Determine the [X, Y] coordinate at the center of the cell enclosing the given text.  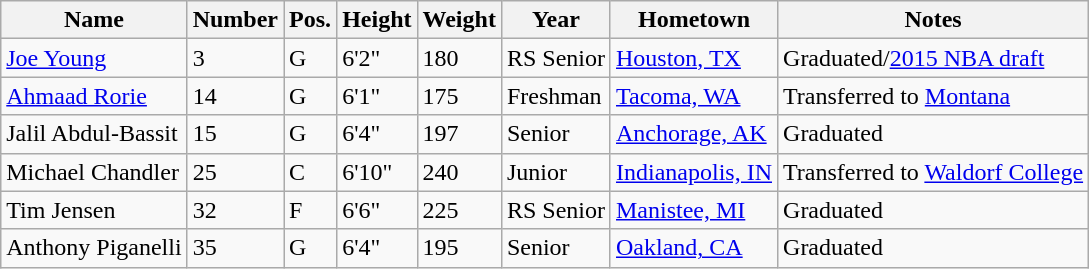
6'10" [377, 172]
240 [459, 172]
Jalil Abdul-Bassit [94, 134]
Tacoma, WA [694, 96]
15 [235, 134]
6'1" [377, 96]
C [310, 172]
Freshman [556, 96]
F [310, 210]
Anchorage, AK [694, 134]
195 [459, 248]
35 [235, 248]
Manistee, MI [694, 210]
180 [459, 58]
6'6" [377, 210]
Ahmaad Rorie [94, 96]
32 [235, 210]
197 [459, 134]
6'2" [377, 58]
225 [459, 210]
Transferred to Montana [934, 96]
Tim Jensen [94, 210]
Houston, TX [694, 58]
Number [235, 20]
Year [556, 20]
Pos. [310, 20]
Graduated/2015 NBA draft [934, 58]
3 [235, 58]
Name [94, 20]
175 [459, 96]
Indianapolis, IN [694, 172]
14 [235, 96]
Anthony Piganelli [94, 248]
Oakland, CA [694, 248]
Notes [934, 20]
25 [235, 172]
Michael Chandler [94, 172]
Weight [459, 20]
Transferred to Waldorf College [934, 172]
Height [377, 20]
Hometown [694, 20]
Joe Young [94, 58]
Junior [556, 172]
